Search for the cell housing the specified text and yield its (x, y) center coordinate. 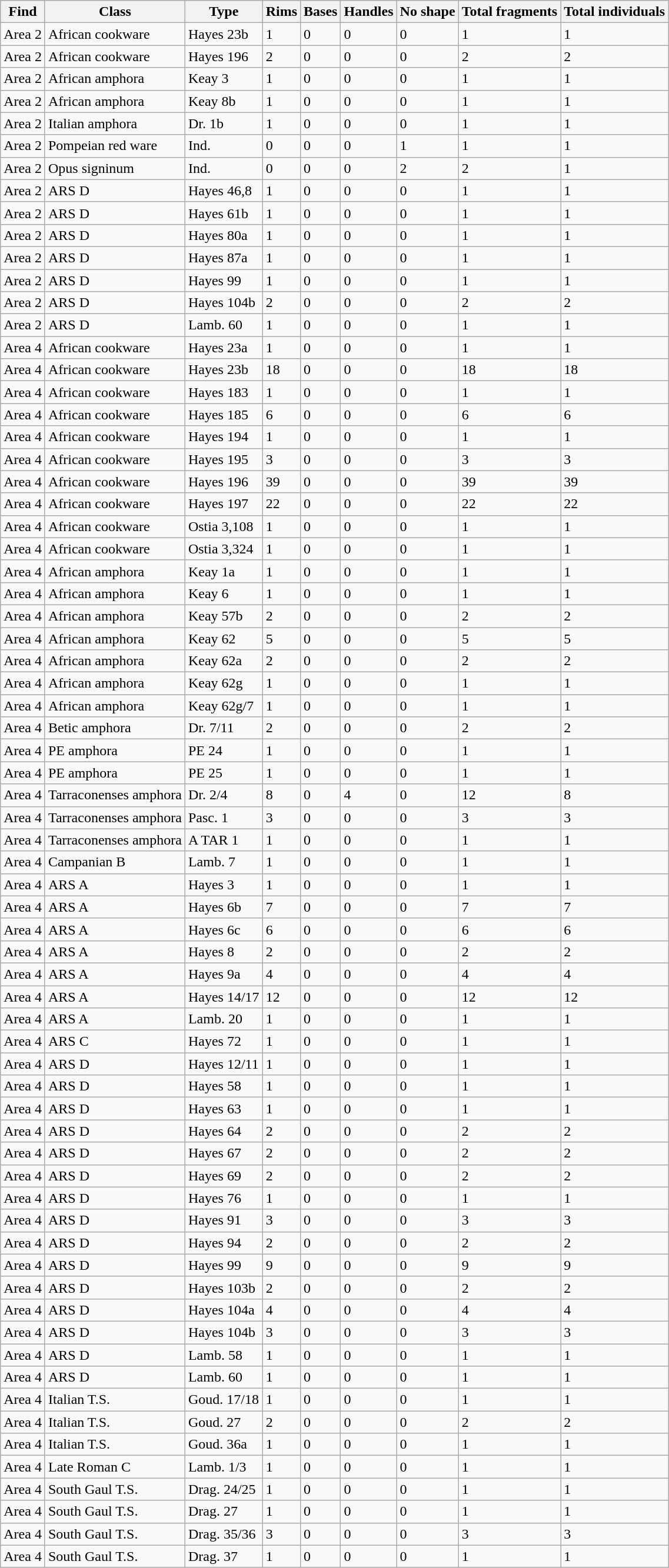
Ostia 3,108 (224, 526)
Find (23, 12)
Hayes 80a (224, 235)
Keay 62g/7 (224, 706)
Lamb. 7 (224, 862)
Hayes 61b (224, 213)
Hayes 103b (224, 1287)
Drag. 37 (224, 1556)
Hayes 12/11 (224, 1064)
Pompeian red ware (115, 146)
Hayes 104a (224, 1310)
Campanian B (115, 862)
Hayes 185 (224, 415)
Keay 1a (224, 571)
Drag. 24/25 (224, 1489)
Rims (281, 12)
Total fragments (510, 12)
Lamb. 20 (224, 1019)
Dr. 2/4 (224, 795)
Hayes 9a (224, 974)
A TAR 1 (224, 840)
Opus signinum (115, 168)
Betic amphora (115, 728)
Lamb. 58 (224, 1355)
Pasc. 1 (224, 818)
Hayes 6c (224, 929)
Class (115, 12)
Drag. 27 (224, 1512)
Hayes 63 (224, 1109)
Hayes 94 (224, 1243)
Hayes 46,8 (224, 191)
Handles (368, 12)
Late Roman C (115, 1467)
Keay 8b (224, 101)
Keay 57b (224, 616)
Keay 62 (224, 638)
Goud. 17/18 (224, 1400)
Hayes 3 (224, 885)
Keay 62g (224, 683)
No shape (427, 12)
Hayes 183 (224, 392)
Type (224, 12)
Goud. 36a (224, 1444)
Ostia 3,324 (224, 549)
Hayes 23a (224, 348)
PE 25 (224, 773)
Italian amphora (115, 124)
Goud. 27 (224, 1422)
Hayes 14/17 (224, 997)
Keay 3 (224, 79)
Drag. 35/36 (224, 1534)
Hayes 58 (224, 1086)
Dr. 1b (224, 124)
Hayes 197 (224, 504)
Total individuals (614, 12)
Dr. 7/11 (224, 728)
Hayes 195 (224, 459)
ARS C (115, 1042)
Hayes 76 (224, 1198)
Hayes 72 (224, 1042)
Bases (321, 12)
Hayes 91 (224, 1220)
Hayes 69 (224, 1176)
Hayes 67 (224, 1153)
PE 24 (224, 750)
Hayes 87a (224, 258)
Keay 6 (224, 593)
Hayes 8 (224, 952)
Hayes 6b (224, 907)
Lamb. 1/3 (224, 1467)
Keay 62a (224, 661)
Hayes 194 (224, 437)
Hayes 64 (224, 1131)
